Search for the cell housing the specified text and yield its [X, Y] center coordinate. 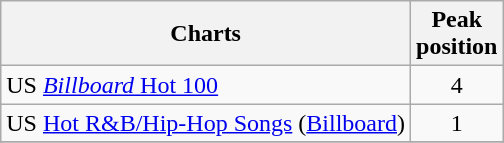
US Hot R&B/Hip-Hop Songs (Billboard) [206, 123]
Peakposition [457, 34]
1 [457, 123]
US Billboard Hot 100 [206, 85]
Charts [206, 34]
4 [457, 85]
